Locate the cell with the specified text and output its [x, y] center coordinate. 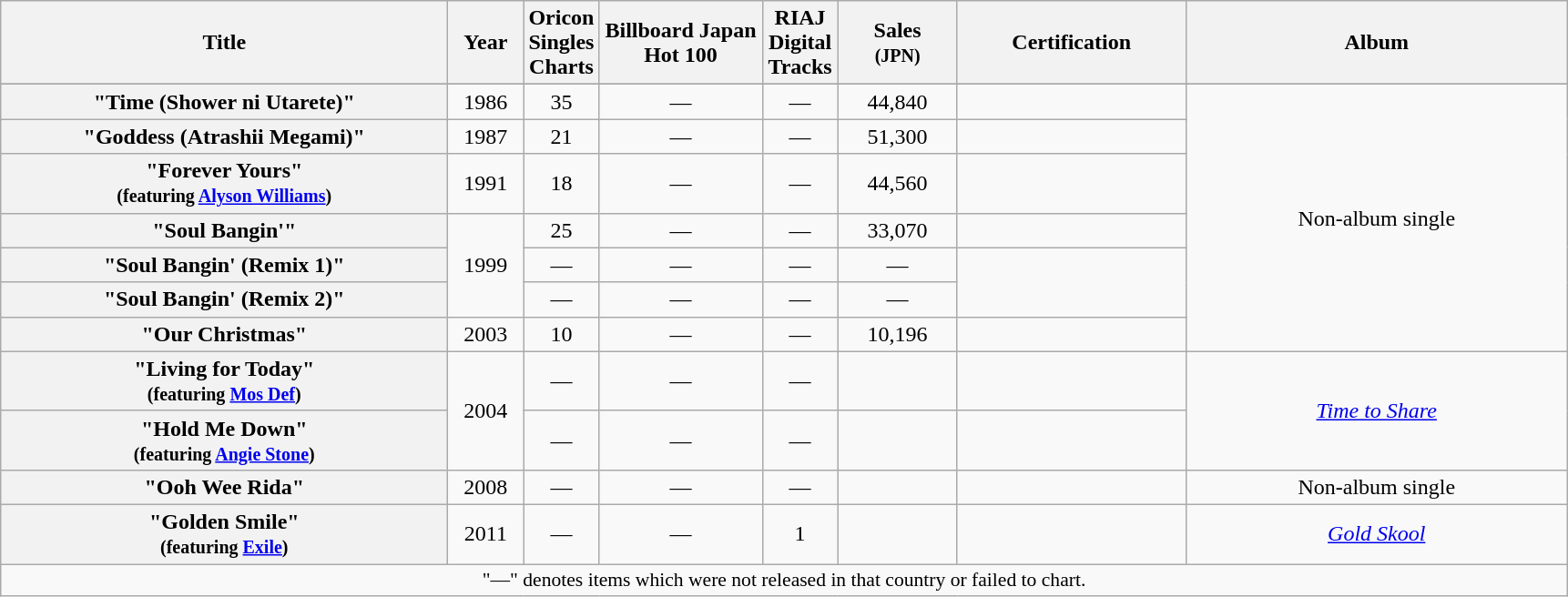
Time to Share [1377, 410]
"Soul Bangin'" [224, 230]
Gold Skool [1377, 533]
2004 [486, 410]
44,840 [898, 102]
1999 [486, 265]
Year [486, 43]
Title [224, 43]
Sales (JPN) [898, 43]
Oricon Singles Charts [561, 43]
1 [799, 533]
"Golden Smile"(featuring Exile) [224, 533]
51,300 [898, 137]
21 [561, 137]
44,560 [898, 184]
"Ooh Wee Rida" [224, 487]
"—" denotes items which were not released in that country or failed to chart. [785, 581]
2011 [486, 533]
18 [561, 184]
2003 [486, 334]
10,196 [898, 334]
Album [1377, 43]
"Goddess (Atrashii Megami)" [224, 137]
Billboard Japan Hot 100 [681, 43]
"Soul Bangin' (Remix 2)" [224, 299]
25 [561, 230]
33,070 [898, 230]
10 [561, 334]
"Living for Today" (featuring Mos Def) [224, 380]
"Our Christmas" [224, 334]
2008 [486, 487]
"Soul Bangin' (Remix 1)" [224, 265]
1991 [486, 184]
"Forever Yours" (featuring Alyson Williams) [224, 184]
1987 [486, 137]
1986 [486, 102]
Certification [1071, 43]
"Time (Shower ni Utarete)" [224, 102]
"Hold Me Down" (featuring Angie Stone) [224, 440]
35 [561, 102]
RIAJ Digital Tracks [799, 43]
